Scan for the cell matching the given text and deliver its [X, Y] coordinate at center. 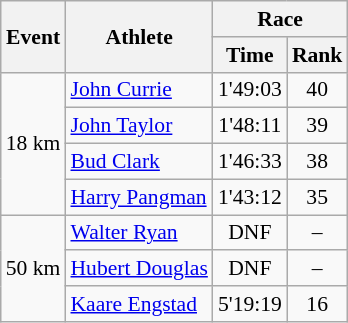
Harry Pangman [138, 197]
1'48:11 [250, 126]
Kaare Engstad [138, 304]
1'46:33 [250, 162]
Event [34, 36]
5'19:19 [250, 304]
John Currie [138, 90]
38 [318, 162]
Race [280, 19]
Rank [318, 55]
Bud Clark [138, 162]
39 [318, 126]
Walter Ryan [138, 233]
18 km [34, 143]
Time [250, 55]
Hubert Douglas [138, 269]
Athlete [138, 36]
16 [318, 304]
1'43:12 [250, 197]
35 [318, 197]
1'49:03 [250, 90]
John Taylor [138, 126]
50 km [34, 268]
40 [318, 90]
